From the cell containing the given text, extract its center point as (X, Y) coordinate. 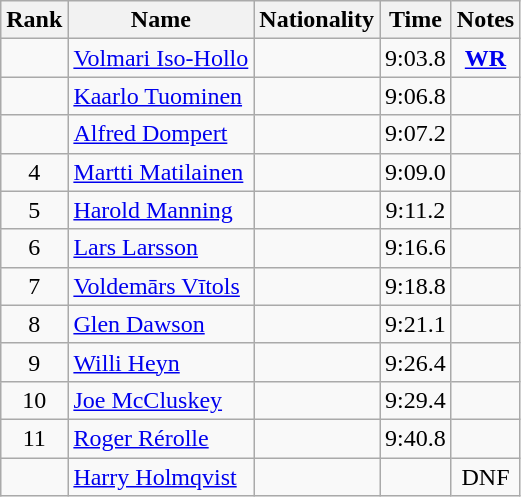
DNF (485, 477)
Notes (485, 20)
Kaarlo Tuominen (161, 96)
9:29.4 (416, 400)
9:11.2 (416, 210)
Name (161, 20)
9:07.2 (416, 134)
8 (34, 324)
Willi Heyn (161, 362)
Nationality (317, 20)
10 (34, 400)
4 (34, 172)
Joe McCluskey (161, 400)
9:06.8 (416, 96)
Voldemārs Vītols (161, 286)
7 (34, 286)
11 (34, 438)
Rank (34, 20)
Martti Matilainen (161, 172)
9:09.0 (416, 172)
9:40.8 (416, 438)
Glen Dawson (161, 324)
9:21.1 (416, 324)
5 (34, 210)
9:26.4 (416, 362)
Lars Larsson (161, 248)
Harold Manning (161, 210)
Roger Rérolle (161, 438)
6 (34, 248)
Harry Holmqvist (161, 477)
9:03.8 (416, 58)
Volmari Iso-Hollo (161, 58)
9:16.6 (416, 248)
Time (416, 20)
WR (485, 58)
9 (34, 362)
9:18.8 (416, 286)
Alfred Dompert (161, 134)
